Provide the [X, Y] coordinate of the cell's center where the given text is located.  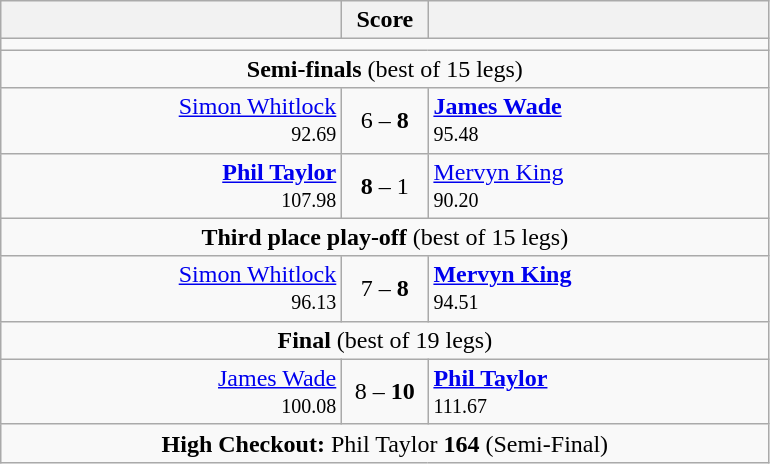
High Checkout: Phil Taylor 164 (Semi-Final) [385, 443]
Simon Whitlock 92.69 [172, 120]
Semi-finals (best of 15 legs) [385, 69]
James Wade 100.08 [172, 392]
Final (best of 19 legs) [385, 340]
Simon Whitlock 96.13 [172, 288]
Phil Taylor 107.98 [172, 186]
James Wade 95.48 [598, 120]
7 – 8 [385, 288]
8 – 1 [385, 186]
8 – 10 [385, 392]
Mervyn King 90.20 [598, 186]
Third place play-off (best of 15 legs) [385, 237]
Mervyn King 94.51 [598, 288]
Phil Taylor 111.67 [598, 392]
6 – 8 [385, 120]
Score [385, 20]
